Search for the cell housing the specified text and yield its [x, y] center coordinate. 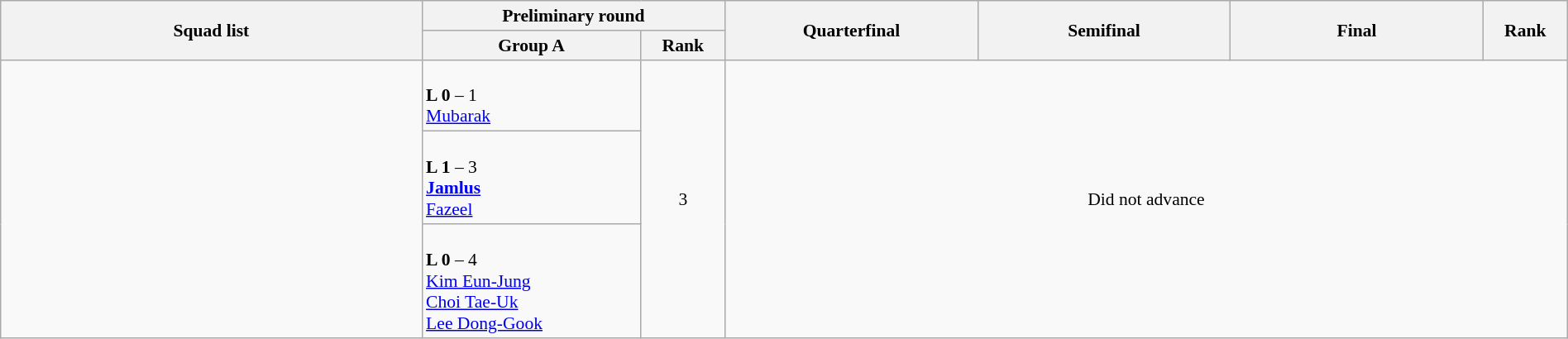
Squad list [212, 30]
Quarterfinal [852, 30]
Preliminary round [574, 16]
L 0 – 4Kim Eun-Jung Choi Tae-Uk Lee Dong-Gook [531, 281]
Did not advance [1146, 198]
L 0 – 1Mubarak [531, 96]
Final [1357, 30]
Group A [531, 45]
3 [683, 198]
L 1 – 3Jamlus Fazeel [531, 178]
Semifinal [1104, 30]
